Output the [x, y] coordinate of the center of the cell containing the given text.  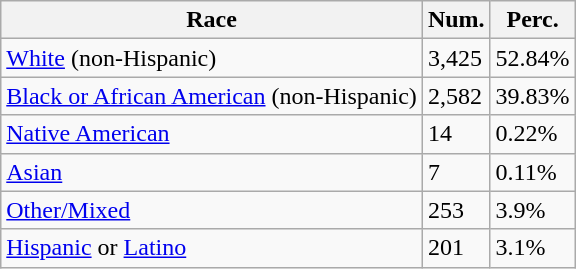
3,425 [456, 58]
Perc. [532, 20]
39.83% [532, 96]
253 [456, 210]
Native American [212, 134]
201 [456, 248]
Black or African American (non-Hispanic) [212, 96]
7 [456, 172]
3.9% [532, 210]
Num. [456, 20]
Hispanic or Latino [212, 248]
White (non-Hispanic) [212, 58]
52.84% [532, 58]
3.1% [532, 248]
2,582 [456, 96]
Asian [212, 172]
0.11% [532, 172]
14 [456, 134]
Race [212, 20]
0.22% [532, 134]
Other/Mixed [212, 210]
